For the text-containing cell, return its midpoint in (x, y) coordinate format. 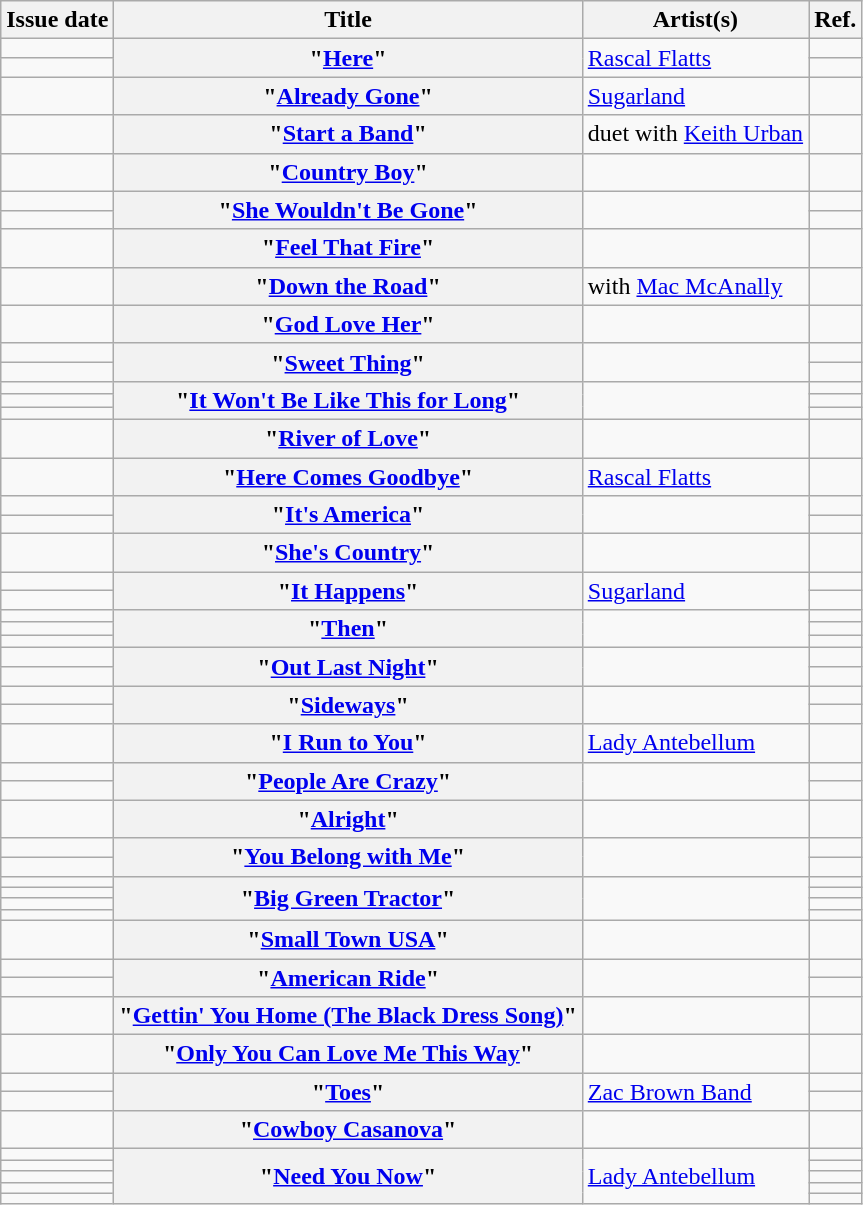
"Toes" (348, 1092)
"It's America" (348, 515)
"Out Last Night" (348, 667)
"She Wouldn't Be Gone" (348, 210)
"People Are Crazy" (348, 781)
"Need You Now" (348, 1176)
"Here Comes Goodbye" (348, 477)
duet with Keith Urban (695, 134)
"River of Love" (348, 438)
"Sideways" (348, 705)
"Down the Road" (348, 286)
"American Ride" (348, 977)
Artist(s) (695, 20)
"Country Boy" (348, 172)
"Already Gone" (348, 96)
"I Run to You" (348, 743)
Zac Brown Band (695, 1092)
Ref. (836, 20)
"You Belong with Me" (348, 857)
Title (348, 20)
"Small Town USA" (348, 939)
"It Happens" (348, 591)
"Cowboy Casanova" (348, 1130)
Issue date (58, 20)
"Feel That Fire" (348, 248)
"Here" (348, 58)
"God Love Her" (348, 324)
with Mac McAnally (695, 286)
"Then" (348, 629)
"Only You Can Love Me This Way" (348, 1054)
"Alright" (348, 819)
"Start a Band" (348, 134)
"Gettin' You Home (The Black Dress Song)" (348, 1016)
"Sweet Thing" (348, 362)
"It Won't Be Like This for Long" (348, 400)
"She's Country" (348, 553)
"Big Green Tractor" (348, 898)
